Capture the cell that displays the provided text and extract its (x, y) central coordinate. 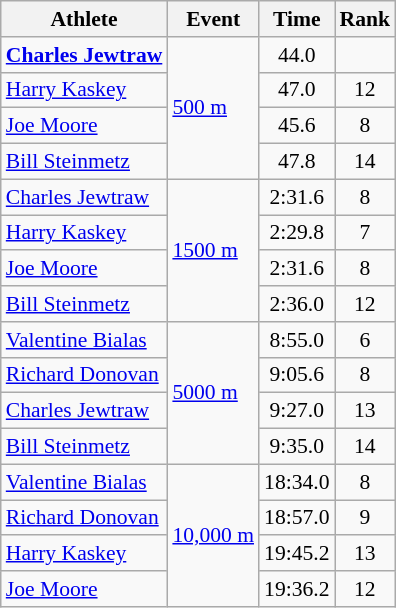
1500 m (213, 250)
9:35.0 (296, 447)
9:27.0 (296, 411)
9:05.6 (296, 375)
7 (366, 233)
9 (366, 518)
500 m (213, 108)
19:36.2 (296, 589)
2:29.8 (296, 233)
19:45.2 (296, 554)
2:36.0 (296, 304)
5000 m (213, 393)
10,000 m (213, 535)
47.8 (296, 162)
45.6 (296, 126)
Event (213, 19)
Rank (366, 19)
Time (296, 19)
Athlete (84, 19)
6 (366, 340)
8:55.0 (296, 340)
44.0 (296, 55)
18:57.0 (296, 518)
18:34.0 (296, 482)
47.0 (296, 90)
